Locate the cell with the specified text and output its [X, Y] center coordinate. 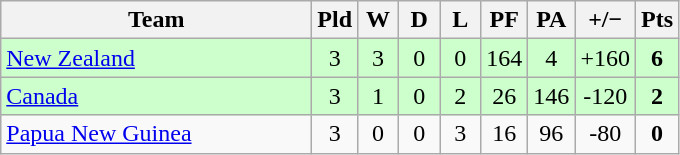
164 [504, 58]
96 [552, 134]
Pld [335, 20]
146 [552, 96]
26 [504, 96]
Canada [156, 96]
+160 [606, 58]
4 [552, 58]
PF [504, 20]
Papua New Guinea [156, 134]
-120 [606, 96]
Team [156, 20]
PA [552, 20]
D [420, 20]
1 [378, 96]
Pts [656, 20]
+/− [606, 20]
16 [504, 134]
New Zealand [156, 58]
L [460, 20]
W [378, 20]
-80 [606, 134]
6 [656, 58]
